From the cell containing the given text, extract its center point as [X, Y] coordinate. 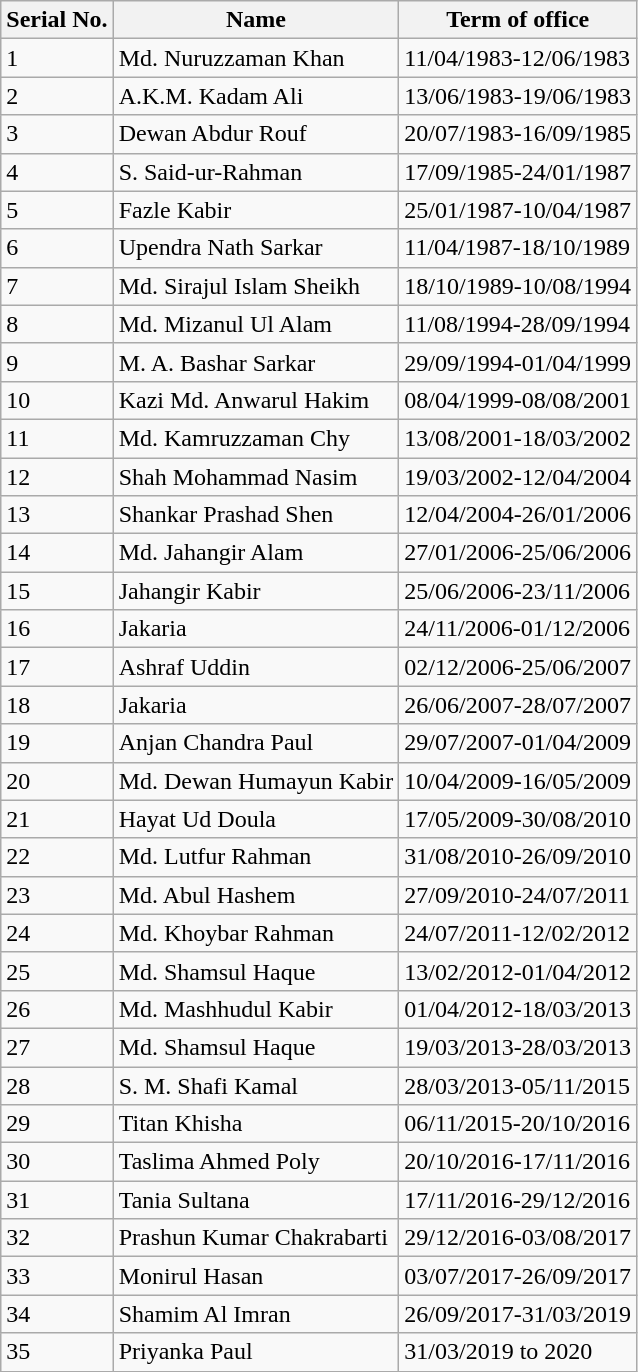
Jahangir Kabir [256, 591]
Tania Sultana [256, 1200]
11/04/1987-18/10/1989 [518, 248]
19/03/2013-28/03/2013 [518, 1047]
19 [57, 743]
1 [57, 58]
27/01/2006-25/06/2006 [518, 553]
2 [57, 96]
13/02/2012-01/04/2012 [518, 971]
Md. Abul Hashem [256, 895]
25/06/2006-23/11/2006 [518, 591]
Anjan Chandra Paul [256, 743]
Term of office [518, 20]
25 [57, 971]
Md. Kamruzzaman Chy [256, 438]
26 [57, 1009]
11/08/1994-28/09/1994 [518, 324]
17/09/1985-24/01/1987 [518, 172]
12 [57, 477]
24 [57, 933]
3 [57, 134]
S. Said-ur-Rahman [256, 172]
08/04/1999-08/08/2001 [518, 400]
20 [57, 781]
Shah Mohammad Nasim [256, 477]
Taslima Ahmed Poly [256, 1162]
Md. Sirajul Islam Sheikh [256, 286]
Fazle Kabir [256, 210]
31/08/2010-26/09/2010 [518, 857]
Titan Khisha [256, 1124]
13/08/2001-18/03/2002 [518, 438]
Md. Jahangir Alam [256, 553]
29/12/2016-03/08/2017 [518, 1238]
Shamim Al Imran [256, 1314]
18/10/1989-10/08/1994 [518, 286]
Kazi Md. Anwarul Hakim [256, 400]
26/09/2017-31/03/2019 [518, 1314]
Md. Khoybar Rahman [256, 933]
19/03/2002-12/04/2004 [518, 477]
10/04/2009-16/05/2009 [518, 781]
31/03/2019 to 2020 [518, 1352]
13 [57, 515]
Hayat Ud Doula [256, 819]
29 [57, 1124]
8 [57, 324]
20/07/1983-16/09/1985 [518, 134]
06/11/2015-20/10/2016 [518, 1124]
03/07/2017-26/09/2017 [518, 1276]
17/05/2009-30/08/2010 [518, 819]
9 [57, 362]
27/09/2010-24/07/2011 [518, 895]
A.K.M. Kadam Ali [256, 96]
Name [256, 20]
11/04/1983-12/06/1983 [518, 58]
14 [57, 553]
Md. Mizanul Ul Alam [256, 324]
6 [57, 248]
13/06/1983-19/06/1983 [518, 96]
34 [57, 1314]
18 [57, 705]
24/11/2006-01/12/2006 [518, 629]
10 [57, 400]
Dewan Abdur Rouf [256, 134]
28 [57, 1085]
Monirul Hasan [256, 1276]
16 [57, 629]
22 [57, 857]
Ashraf Uddin [256, 667]
27 [57, 1047]
Serial No. [57, 20]
4 [57, 172]
12/04/2004-26/01/2006 [518, 515]
31 [57, 1200]
17/11/2016-29/12/2016 [518, 1200]
20/10/2016-17/11/2016 [518, 1162]
11 [57, 438]
29/07/2007-01/04/2009 [518, 743]
33 [57, 1276]
Upendra Nath Sarkar [256, 248]
Md. Dewan Humayun Kabir [256, 781]
26/06/2007-28/07/2007 [518, 705]
32 [57, 1238]
01/04/2012-18/03/2013 [518, 1009]
02/12/2006-25/06/2007 [518, 667]
15 [57, 591]
23 [57, 895]
30 [57, 1162]
28/03/2013-05/11/2015 [518, 1085]
7 [57, 286]
Md. Lutfur Rahman [256, 857]
17 [57, 667]
5 [57, 210]
Md. Nuruzzaman Khan [256, 58]
35 [57, 1352]
24/07/2011-12/02/2012 [518, 933]
21 [57, 819]
25/01/1987-10/04/1987 [518, 210]
Priyanka Paul [256, 1352]
Prashun Kumar Chakrabarti [256, 1238]
Md. Mashhudul Kabir [256, 1009]
M. A. Bashar Sarkar [256, 362]
29/09/1994-01/04/1999 [518, 362]
Shankar Prashad Shen [256, 515]
S. M. Shafi Kamal [256, 1085]
